Output the (X, Y) coordinate of the center of the cell containing the given text.  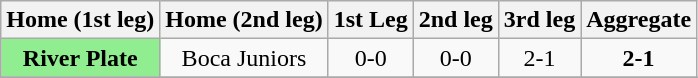
Aggregate (639, 20)
Home (2nd leg) (244, 20)
Home (1st leg) (80, 20)
Boca Juniors (244, 58)
3rd leg (539, 20)
2nd leg (456, 20)
1st Leg (370, 20)
River Plate (80, 58)
